For the text-containing cell, return its midpoint in (X, Y) coordinate format. 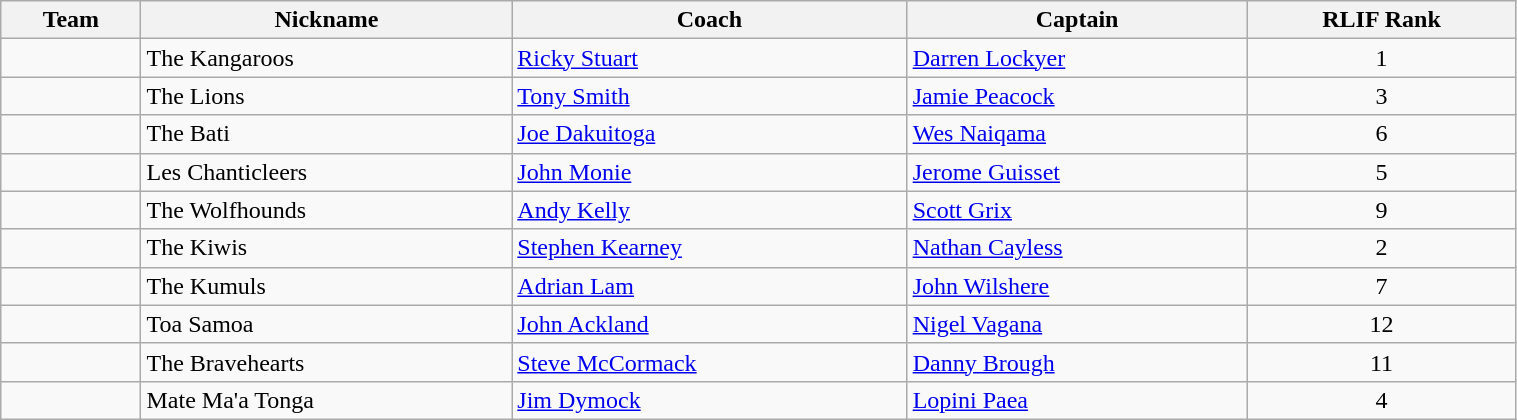
RLIF Rank (1382, 20)
The Bati (326, 134)
Coach (710, 20)
4 (1382, 400)
9 (1382, 210)
The Kumuls (326, 286)
Nigel Vagana (1077, 324)
Toa Samoa (326, 324)
Danny Brough (1077, 362)
Darren Lockyer (1077, 58)
Adrian Lam (710, 286)
Les Chanticleers (326, 172)
Lopini Paea (1077, 400)
Nathan Cayless (1077, 248)
3 (1382, 96)
Tony Smith (710, 96)
Ricky Stuart (710, 58)
John Monie (710, 172)
Stephen Kearney (710, 248)
12 (1382, 324)
Scott Grix (1077, 210)
6 (1382, 134)
The Wolfhounds (326, 210)
John Ackland (710, 324)
John Wilshere (1077, 286)
Jerome Guisset (1077, 172)
The Bravehearts (326, 362)
2 (1382, 248)
Team (71, 20)
Joe Dakuitoga (710, 134)
Wes Naiqama (1077, 134)
Andy Kelly (710, 210)
The Kiwis (326, 248)
5 (1382, 172)
1 (1382, 58)
Captain (1077, 20)
The Lions (326, 96)
7 (1382, 286)
Mate Ma'a Tonga (326, 400)
Jamie Peacock (1077, 96)
Jim Dymock (710, 400)
Steve McCormack (710, 362)
The Kangaroos (326, 58)
Nickname (326, 20)
11 (1382, 362)
